Pinpoint the cell where the given text exists, returning its [x, y] midpoint coordinate. 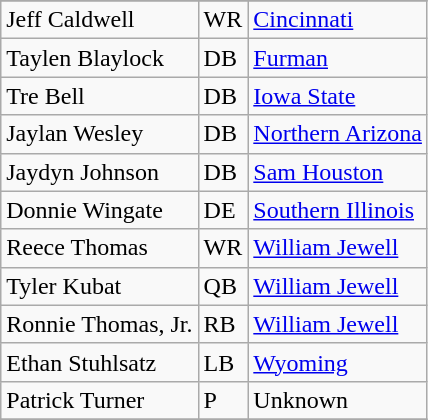
Ethan Stuhlsatz [100, 362]
RB [223, 324]
Reece Thomas [100, 248]
Tre Bell [100, 96]
Southern Illinois [338, 210]
Wyoming [338, 362]
Furman [338, 58]
Donnie Wingate [100, 210]
Cincinnati [338, 20]
LB [223, 362]
Jeff Caldwell [100, 20]
DE [223, 210]
QB [223, 286]
Unknown [338, 400]
Sam Houston [338, 172]
Ronnie Thomas, Jr. [100, 324]
Taylen Blaylock [100, 58]
Tyler Kubat [100, 286]
P [223, 400]
Northern Arizona [338, 134]
Jaydyn Johnson [100, 172]
Iowa State [338, 96]
Jaylan Wesley [100, 134]
Patrick Turner [100, 400]
